Pinpoint the cell where the given text exists, returning its [x, y] midpoint coordinate. 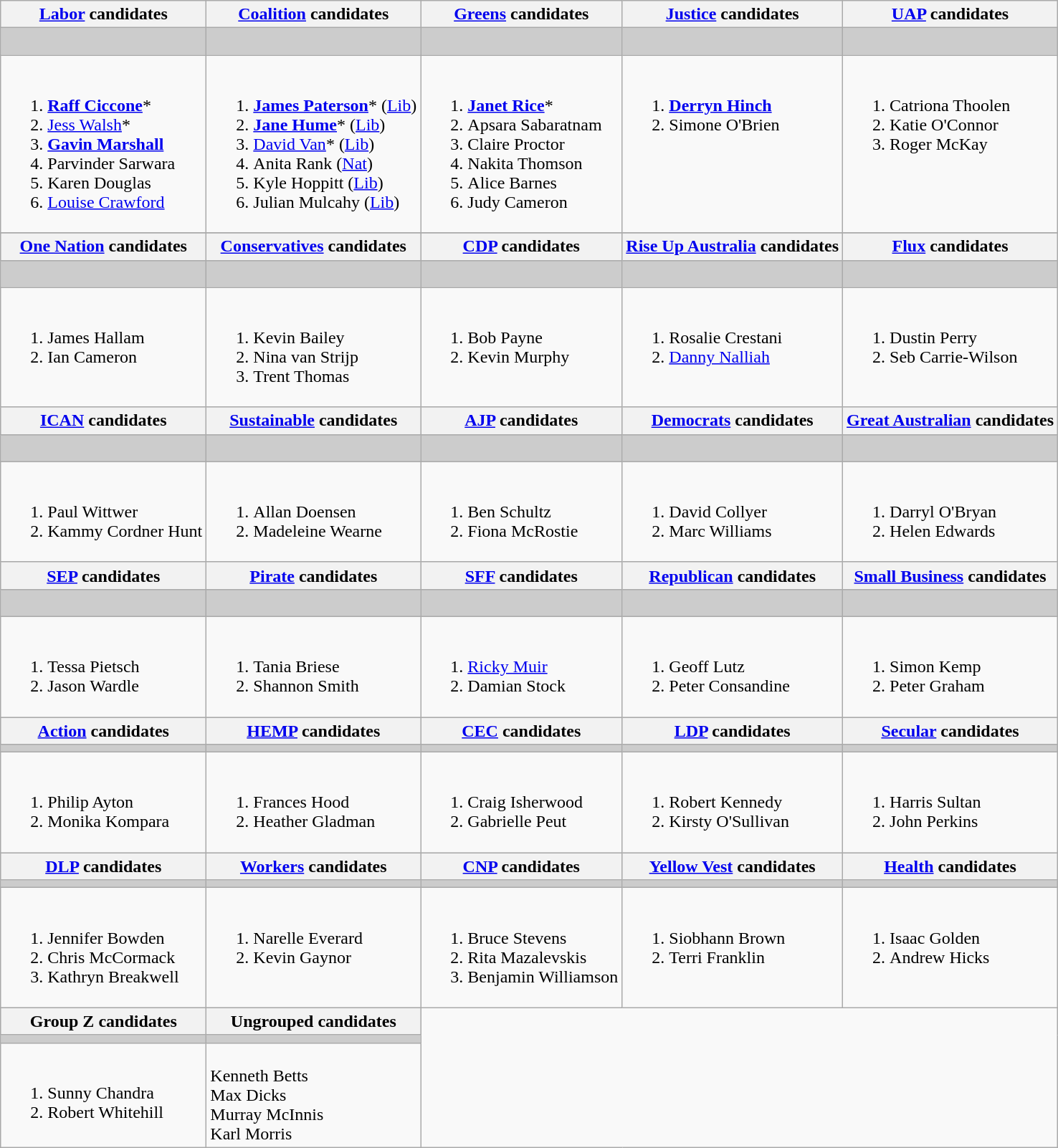
UAP candidates [950, 14]
Isaac GoldenAndrew Hicks [950, 947]
Philip AytonMonika Kompara [103, 803]
Dustin PerrySeb Carrie-Wilson [950, 347]
Raff Ciccone*Jess Walsh*Gavin MarshallParvinder SarwaraKaren DouglasLouise Crawford [103, 144]
Siobhann BrownTerri Franklin [733, 947]
Ricky MuirDamian Stock [522, 666]
Pirate candidates [314, 575]
Tessa PietschJason Wardle [103, 666]
Yellow Vest candidates [733, 866]
Justice candidates [733, 14]
Sustainable candidates [314, 421]
Coalition candidates [314, 14]
Narelle EverardKevin Gaynor [314, 947]
James Paterson* (Lib)Jane Hume* (Lib)David Van* (Lib)Anita Rank (Nat)Kyle Hoppitt (Lib)Julian Mulcahy (Lib) [314, 144]
Paul WittwerKammy Cordner Hunt [103, 512]
Derryn HinchSimone O'Brien [733, 144]
Robert KennedyKirsty O'Sullivan [733, 803]
Ungrouped candidates [314, 1021]
Greens candidates [522, 14]
SFF candidates [522, 575]
CNP candidates [522, 866]
Secular candidates [950, 730]
Democrats candidates [733, 421]
David CollyerMarc Williams [733, 512]
Allan DoensenMadeleine Wearne [314, 512]
Simon KempPeter Graham [950, 666]
Rise Up Australia candidates [733, 247]
Darryl O'BryanHelen Edwards [950, 512]
Janet Rice*Apsara SabaratnamClaire ProctorNakita ThomsonAlice BarnesJudy Cameron [522, 144]
LDP candidates [733, 730]
Tania BrieseShannon Smith [314, 666]
Conservatives candidates [314, 247]
James HallamIan Cameron [103, 347]
Great Australian candidates [950, 421]
Bob PayneKevin Murphy [522, 347]
ICAN candidates [103, 421]
CDP candidates [522, 247]
Small Business candidates [950, 575]
DLP candidates [103, 866]
Workers candidates [314, 866]
Harris SultanJohn Perkins [950, 803]
Craig IsherwoodGabrielle Peut [522, 803]
CEC candidates [522, 730]
HEMP candidates [314, 730]
Frances HoodHeather Gladman [314, 803]
Kevin BaileyNina van StrijpTrent Thomas [314, 347]
Republican candidates [733, 575]
Ben SchultzFiona McRostie [522, 512]
Sunny ChandraRobert Whitehill [103, 1095]
Kenneth Betts Max Dicks Murray McInnis Karl Morris [314, 1095]
Bruce StevensRita MazalevskisBenjamin Williamson [522, 947]
SEP candidates [103, 575]
Health candidates [950, 866]
Rosalie CrestaniDanny Nalliah [733, 347]
Geoff LutzPeter Consandine [733, 666]
One Nation candidates [103, 247]
Labor candidates [103, 14]
Group Z candidates [103, 1021]
Catriona ThoolenKatie O'ConnorRoger McKay [950, 144]
AJP candidates [522, 421]
Action candidates [103, 730]
Flux candidates [950, 247]
Jennifer BowdenChris McCormackKathryn Breakwell [103, 947]
